Pinpoint the cell where the given text exists, returning its [x, y] midpoint coordinate. 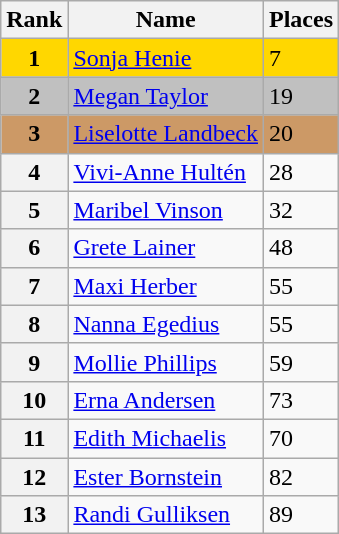
Erna Andersen [166, 400]
Rank [34, 20]
11 [34, 438]
1 [34, 58]
8 [34, 324]
Liselotte Landbeck [166, 134]
Maxi Herber [166, 286]
32 [302, 210]
28 [302, 172]
5 [34, 210]
59 [302, 362]
89 [302, 515]
10 [34, 400]
82 [302, 477]
70 [302, 438]
Maribel Vinson [166, 210]
Vivi-Anne Hultén [166, 172]
4 [34, 172]
Ester Bornstein [166, 477]
Name [166, 20]
6 [34, 248]
2 [34, 96]
48 [302, 248]
3 [34, 134]
Sonja Henie [166, 58]
73 [302, 400]
Megan Taylor [166, 96]
Places [302, 20]
Mollie Phillips [166, 362]
Randi Gulliksen [166, 515]
20 [302, 134]
19 [302, 96]
12 [34, 477]
Nanna Egedius [166, 324]
13 [34, 515]
Edith Michaelis [166, 438]
Grete Lainer [166, 248]
9 [34, 362]
